Capture the cell that displays the provided text and extract its [X, Y] central coordinate. 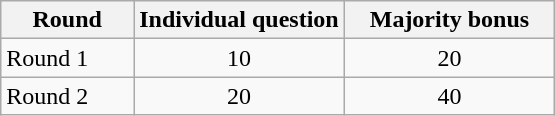
40 [450, 96]
Majority bonus [450, 20]
10 [239, 58]
Round 1 [68, 58]
Round [68, 20]
Round 2 [68, 96]
Individual question [239, 20]
